Return the [x, y] coordinate for the center point of the cell that contains the specified text.  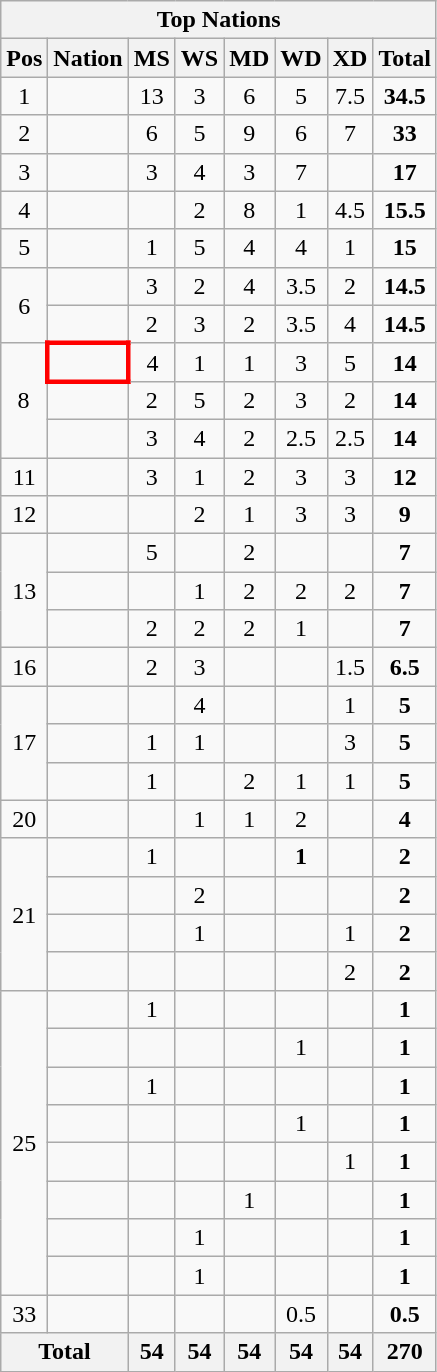
20 [24, 819]
6.5 [405, 667]
34.5 [405, 96]
Nation [88, 58]
MD [250, 58]
4.5 [350, 210]
16 [24, 667]
11 [24, 477]
Pos [24, 58]
270 [405, 1352]
Top Nations [219, 20]
15 [405, 248]
15.5 [405, 210]
WS [199, 58]
WD [301, 58]
XD [350, 58]
7.5 [350, 96]
1.5 [350, 667]
21 [24, 914]
25 [24, 1142]
MS [152, 58]
